Scan for the cell matching the given text and deliver its [x, y] coordinate at center. 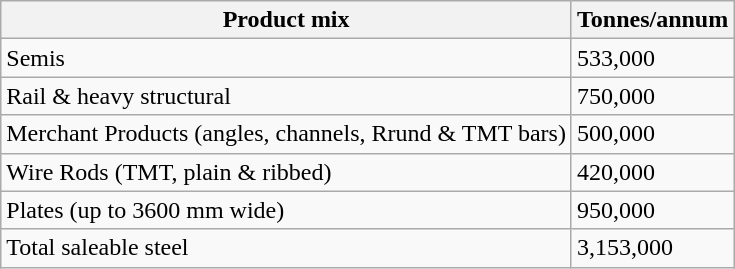
Rail & heavy structural [286, 96]
Plates (up to 3600 mm wide) [286, 210]
Semis [286, 58]
Merchant Products (angles, channels, Rrund & TMT bars) [286, 134]
533,000 [652, 58]
Tonnes/annum [652, 20]
Total saleable steel [286, 248]
750,000 [652, 96]
Wire Rods (TMT, plain & ribbed) [286, 172]
3,153,000 [652, 248]
420,000 [652, 172]
Product mix [286, 20]
500,000 [652, 134]
950,000 [652, 210]
